Identify which cell holds the provided text, then report its (X, Y) central coordinate. 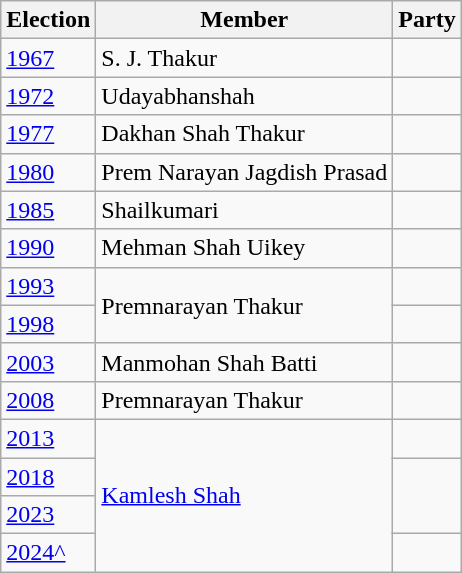
Party (427, 20)
Kamlesh Shah (244, 495)
1990 (48, 248)
Shailkumari (244, 210)
Dakhan Shah Thakur (244, 134)
2008 (48, 400)
2024^ (48, 553)
2013 (48, 438)
1977 (48, 134)
Prem Narayan Jagdish Prasad (244, 172)
Mehman Shah Uikey (244, 248)
Manmohan Shah Batti (244, 362)
1998 (48, 324)
2023 (48, 515)
Udayabhanshah (244, 96)
2018 (48, 477)
1972 (48, 96)
Election (48, 20)
1985 (48, 210)
1980 (48, 172)
1967 (48, 58)
Member (244, 20)
S. J. Thakur (244, 58)
1993 (48, 286)
2003 (48, 362)
